Find where the given text appears and provide that cell's center as [x, y] coordinate. 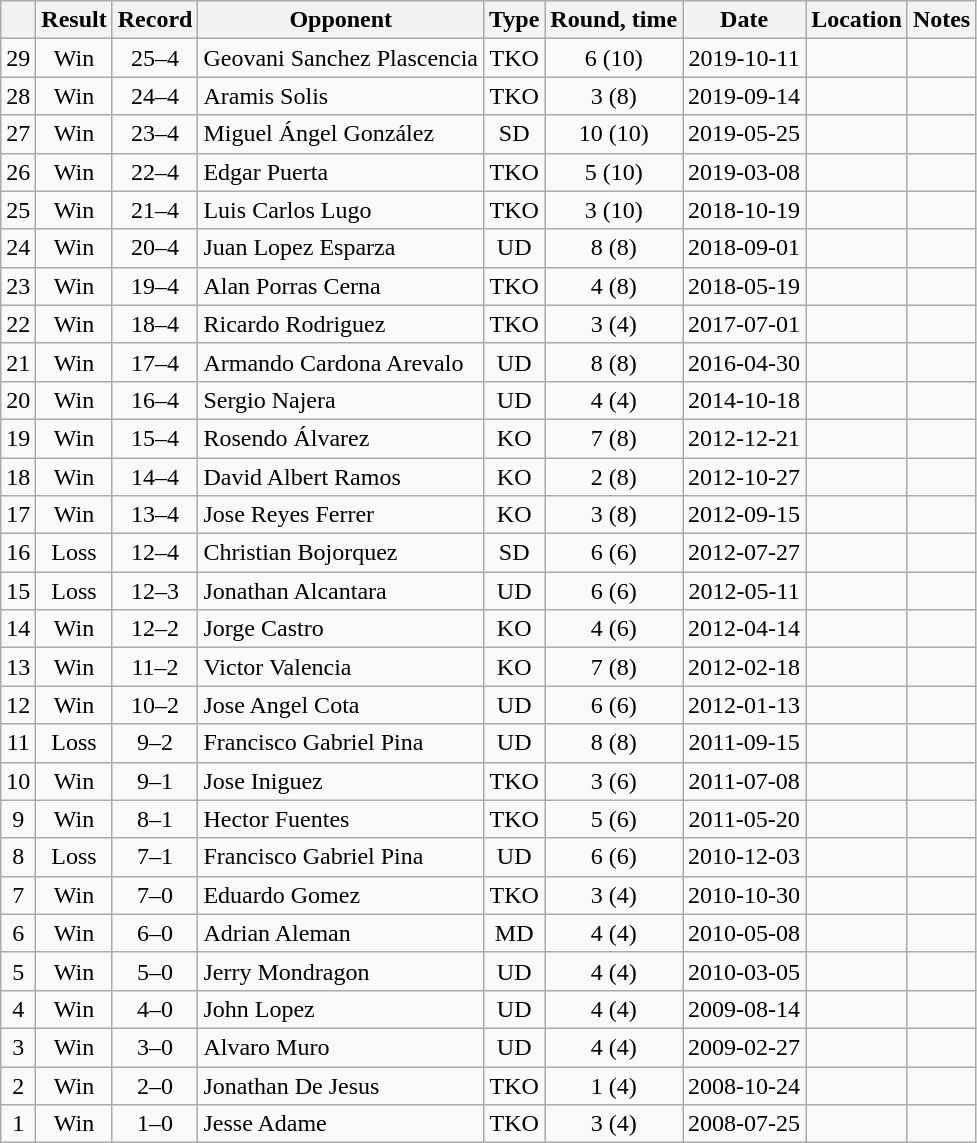
3 (10) [614, 210]
28 [18, 96]
2–0 [155, 1085]
9–1 [155, 781]
16 [18, 553]
12–3 [155, 591]
Sergio Najera [341, 400]
10 [18, 781]
2010-03-05 [744, 971]
2010-05-08 [744, 933]
21–4 [155, 210]
1 (4) [614, 1085]
Adrian Aleman [341, 933]
Christian Bojorquez [341, 553]
21 [18, 362]
24 [18, 248]
23–4 [155, 134]
2019-03-08 [744, 172]
14–4 [155, 477]
2009-08-14 [744, 1009]
22–4 [155, 172]
Alvaro Muro [341, 1047]
Ricardo Rodriguez [341, 324]
7 [18, 895]
2014-10-18 [744, 400]
Alan Porras Cerna [341, 286]
25 [18, 210]
19 [18, 438]
Jerry Mondragon [341, 971]
11 [18, 743]
Rosendo Álvarez [341, 438]
12–2 [155, 629]
Jorge Castro [341, 629]
Jonathan Alcantara [341, 591]
29 [18, 58]
25–4 [155, 58]
2018-05-19 [744, 286]
Eduardo Gomez [341, 895]
Geovani Sanchez Plascencia [341, 58]
2011-09-15 [744, 743]
2010-10-30 [744, 895]
2019-09-14 [744, 96]
16–4 [155, 400]
10 (10) [614, 134]
2008-10-24 [744, 1085]
5 (6) [614, 819]
5 [18, 971]
2012-01-13 [744, 705]
3–0 [155, 1047]
1–0 [155, 1124]
Jonathan De Jesus [341, 1085]
Edgar Puerta [341, 172]
Jose Reyes Ferrer [341, 515]
9 [18, 819]
MD [514, 933]
17–4 [155, 362]
Hector Fuentes [341, 819]
2012-04-14 [744, 629]
14 [18, 629]
15–4 [155, 438]
Jose Iniguez [341, 781]
13 [18, 667]
Result [74, 20]
2016-04-30 [744, 362]
Armando Cardona Arevalo [341, 362]
2019-10-11 [744, 58]
2018-10-19 [744, 210]
6 [18, 933]
7–1 [155, 857]
24–4 [155, 96]
Location [857, 20]
10–2 [155, 705]
27 [18, 134]
2011-05-20 [744, 819]
2010-12-03 [744, 857]
4–0 [155, 1009]
2019-05-25 [744, 134]
8–1 [155, 819]
1 [18, 1124]
2008-07-25 [744, 1124]
23 [18, 286]
8 [18, 857]
2011-07-08 [744, 781]
2012-05-11 [744, 591]
17 [18, 515]
12–4 [155, 553]
2017-07-01 [744, 324]
Type [514, 20]
Jesse Adame [341, 1124]
Victor Valencia [341, 667]
20–4 [155, 248]
Round, time [614, 20]
11–2 [155, 667]
18 [18, 477]
2 (8) [614, 477]
Opponent [341, 20]
3 (6) [614, 781]
9–2 [155, 743]
15 [18, 591]
20 [18, 400]
2012-07-27 [744, 553]
Record [155, 20]
John Lopez [341, 1009]
12 [18, 705]
Miguel Ángel González [341, 134]
2012-10-27 [744, 477]
4 (8) [614, 286]
6 (10) [614, 58]
2012-09-15 [744, 515]
2009-02-27 [744, 1047]
5–0 [155, 971]
6–0 [155, 933]
3 [18, 1047]
5 (10) [614, 172]
2012-02-18 [744, 667]
4 [18, 1009]
Aramis Solis [341, 96]
2012-12-21 [744, 438]
13–4 [155, 515]
2 [18, 1085]
2018-09-01 [744, 248]
7–0 [155, 895]
Date [744, 20]
Luis Carlos Lugo [341, 210]
26 [18, 172]
David Albert Ramos [341, 477]
18–4 [155, 324]
19–4 [155, 286]
Juan Lopez Esparza [341, 248]
Jose Angel Cota [341, 705]
Notes [941, 20]
4 (6) [614, 629]
22 [18, 324]
